Extract the (X, Y) coordinate from the center of the cell holding the provided text.  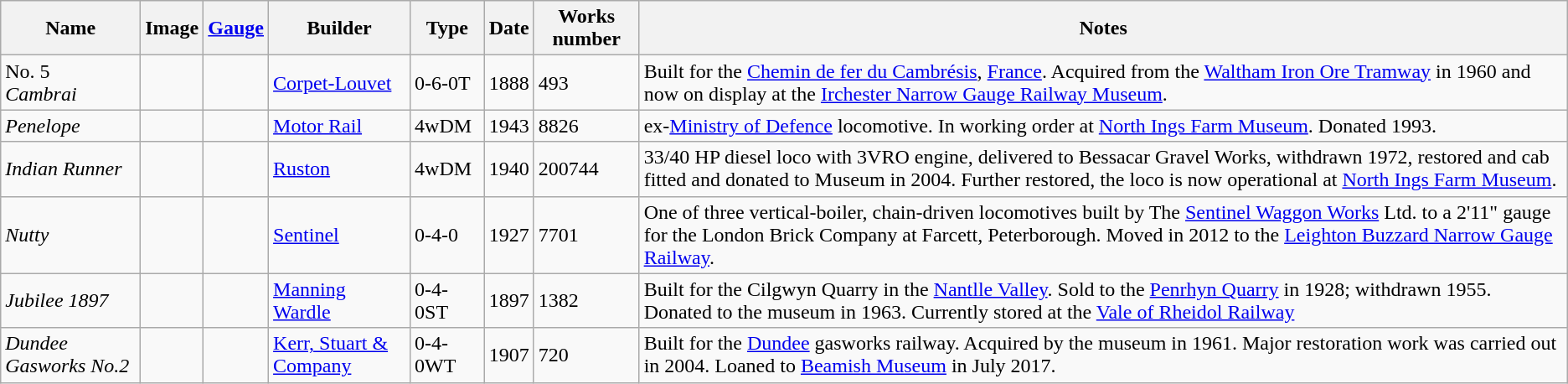
1382 (586, 300)
Manning Wardle (340, 300)
Works number (586, 29)
No. 5Cambrai (70, 82)
493 (586, 82)
1888 (509, 82)
1943 (509, 126)
1940 (509, 169)
0-4-0ST (447, 300)
Builder (340, 29)
Jubilee 1897 (70, 300)
0-6-0T (447, 82)
Gauge (236, 29)
0-4-0 (447, 235)
Kerr, Stuart & Company (340, 355)
0-4-0WT (447, 355)
Date (509, 29)
Notes (1103, 29)
Ruston (340, 169)
720 (586, 355)
ex-Ministry of Defence locomotive. In working order at North Ings Farm Museum. Donated 1993. (1103, 126)
1927 (509, 235)
Penelope (70, 126)
Sentinel (340, 235)
Motor Rail (340, 126)
Image (173, 29)
1907 (509, 355)
8826 (586, 126)
200744 (586, 169)
Indian Runner (70, 169)
Nutty (70, 235)
Corpet-Louvet (340, 82)
Name (70, 29)
1897 (509, 300)
7701 (586, 235)
Type (447, 29)
Dundee Gasworks No.2 (70, 355)
